From the cell containing the given text, extract its center point as (X, Y) coordinate. 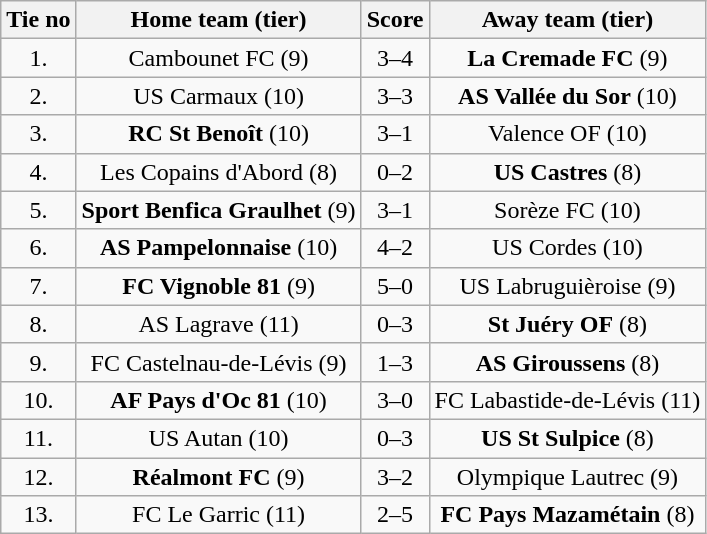
Sorèze FC (10) (568, 210)
AS Lagrave (11) (218, 324)
US Cordes (10) (568, 248)
US Labruguièroise (9) (568, 286)
Valence OF (10) (568, 134)
3–4 (395, 58)
St Juéry OF (8) (568, 324)
FC Pays Mazamétain (8) (568, 515)
AS Vallée du Sor (10) (568, 96)
3–2 (395, 477)
13. (38, 515)
11. (38, 438)
5. (38, 210)
3–3 (395, 96)
8. (38, 324)
FC Le Garric (11) (218, 515)
6. (38, 248)
Olympique Lautrec (9) (568, 477)
12. (38, 477)
Sport Benfica Graulhet (9) (218, 210)
La Cremade FC (9) (568, 58)
10. (38, 400)
3. (38, 134)
US Castres (8) (568, 172)
1. (38, 58)
FC Labastide-de-Lévis (11) (568, 400)
Les Copains d'Abord (8) (218, 172)
Score (395, 20)
FC Castelnau-de-Lévis (9) (218, 362)
US Autan (10) (218, 438)
4. (38, 172)
AS Giroussens (8) (568, 362)
2–5 (395, 515)
FC Vignoble 81 (9) (218, 286)
4–2 (395, 248)
9. (38, 362)
Home team (tier) (218, 20)
1–3 (395, 362)
Away team (tier) (568, 20)
RC St Benoît (10) (218, 134)
0–2 (395, 172)
5–0 (395, 286)
AS Pampelonnaise (10) (218, 248)
7. (38, 286)
AF Pays d'Oc 81 (10) (218, 400)
Réalmont FC (9) (218, 477)
US St Sulpice (8) (568, 438)
3–0 (395, 400)
2. (38, 96)
Tie no (38, 20)
US Carmaux (10) (218, 96)
Cambounet FC (9) (218, 58)
